Find where the given text appears and provide that cell's center as [x, y] coordinate. 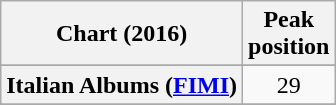
Chart (2016) [122, 34]
Italian Albums (FIMI) [122, 85]
29 [289, 85]
Peak position [289, 34]
